Capture the cell that displays the provided text and extract its [X, Y] central coordinate. 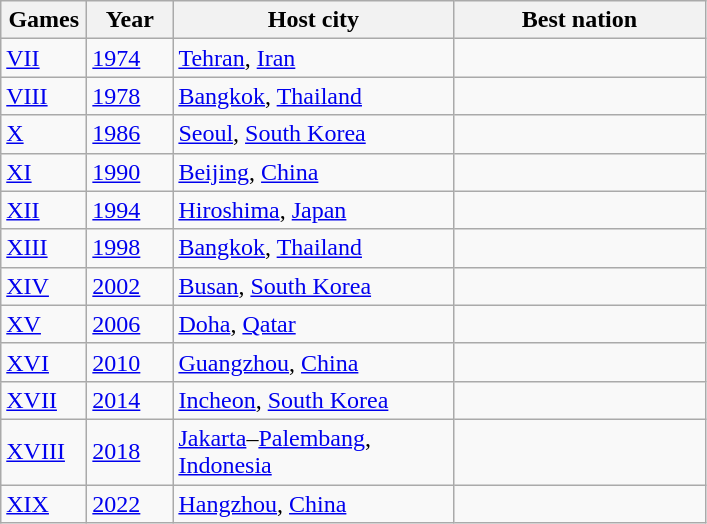
Doha, Qatar [314, 324]
1978 [130, 96]
VIII [44, 96]
2014 [130, 400]
1974 [130, 58]
Host city [314, 20]
XIX [44, 503]
Hangzhou, China [314, 503]
Tehran, Iran [314, 58]
VII [44, 58]
2018 [130, 452]
Beijing, China [314, 172]
1986 [130, 134]
Year [130, 20]
XVII [44, 400]
Incheon, South Korea [314, 400]
XI [44, 172]
XIII [44, 248]
2010 [130, 362]
2002 [130, 286]
Best nation [580, 20]
2022 [130, 503]
Guangzhou, China [314, 362]
Jakarta–Palembang, Indonesia [314, 452]
Seoul, South Korea [314, 134]
XII [44, 210]
1994 [130, 210]
2006 [130, 324]
XVIII [44, 452]
X [44, 134]
XVI [44, 362]
Hiroshima, Japan [314, 210]
Games [44, 20]
1998 [130, 248]
XIV [44, 286]
1990 [130, 172]
Busan, South Korea [314, 286]
XV [44, 324]
